Search for the cell housing the specified text and yield its [x, y] center coordinate. 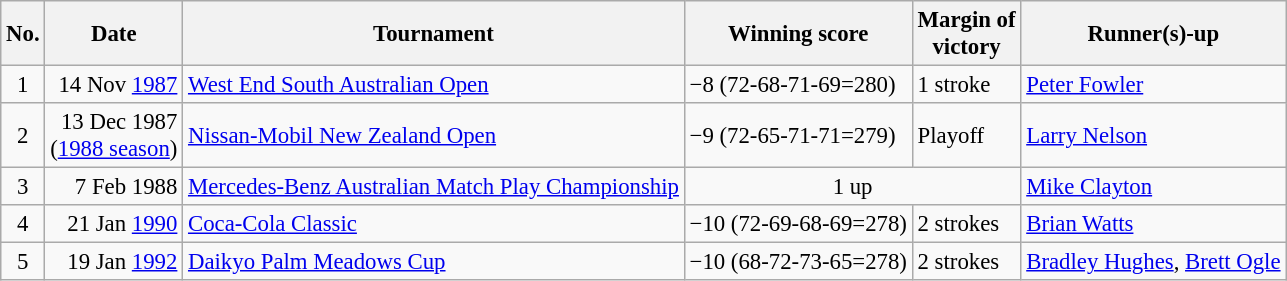
Winning score [798, 34]
−10 (68-72-73-65=278) [798, 262]
−10 (72-69-68-69=278) [798, 224]
Date [114, 34]
No. [23, 34]
Coca-Cola Classic [434, 224]
Mike Clayton [1154, 187]
19 Jan 1992 [114, 262]
1 [23, 85]
14 Nov 1987 [114, 85]
21 Jan 1990 [114, 224]
Bradley Hughes, Brett Ogle [1154, 262]
West End South Australian Open [434, 85]
Margin ofvictory [966, 34]
4 [23, 224]
2 [23, 136]
Mercedes-Benz Australian Match Play Championship [434, 187]
−8 (72-68-71-69=280) [798, 85]
13 Dec 1987(1988 season) [114, 136]
−9 (72-65-71-71=279) [798, 136]
Larry Nelson [1154, 136]
Daikyo Palm Meadows Cup [434, 262]
Tournament [434, 34]
Peter Fowler [1154, 85]
5 [23, 262]
Brian Watts [1154, 224]
7 Feb 1988 [114, 187]
1 stroke [966, 85]
Playoff [966, 136]
3 [23, 187]
Runner(s)-up [1154, 34]
Nissan-Mobil New Zealand Open [434, 136]
1 up [852, 187]
